Search for the cell housing the specified text and yield its (x, y) center coordinate. 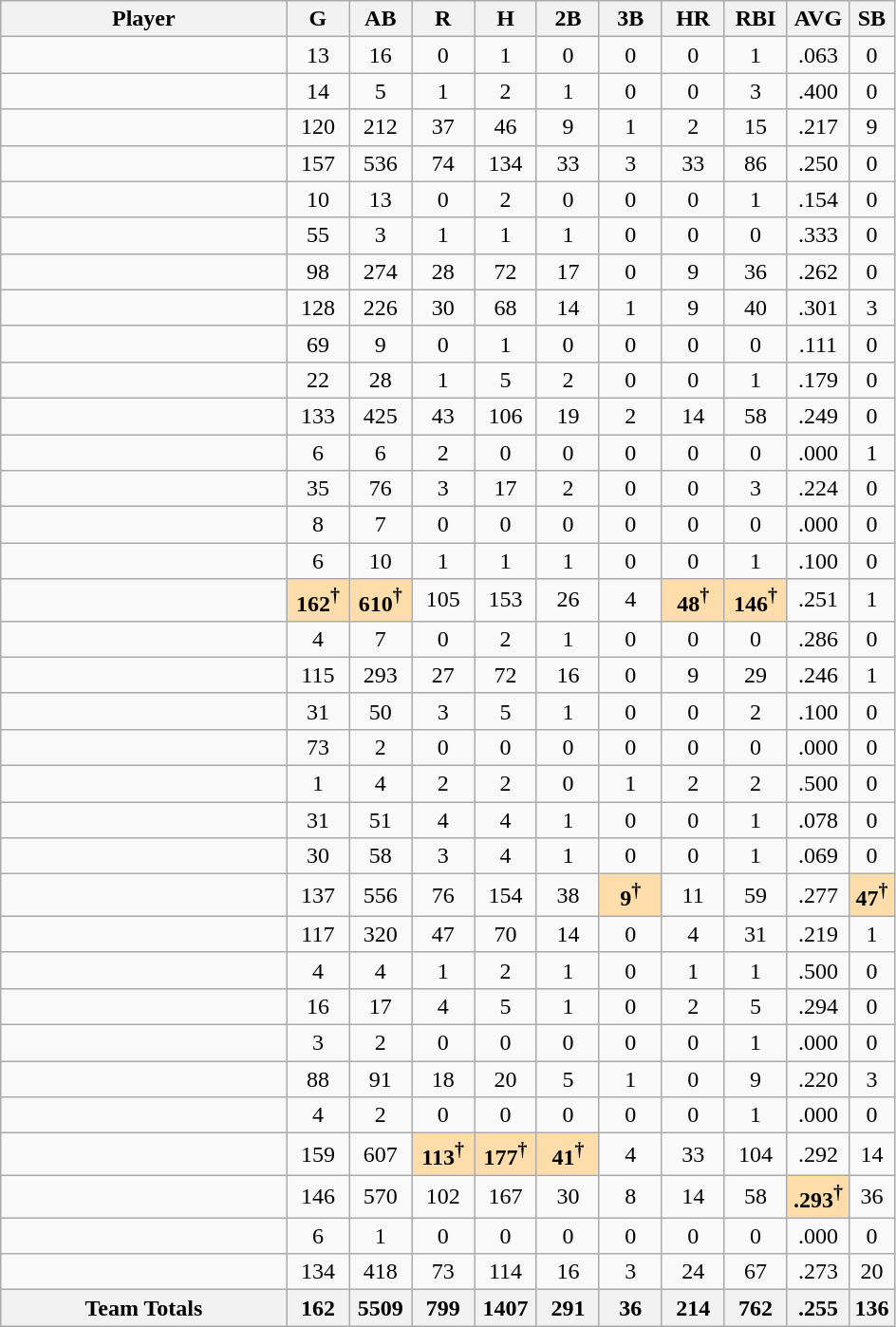
.154 (818, 199)
274 (381, 271)
.219 (818, 934)
133 (318, 416)
.262 (818, 271)
293 (381, 675)
11 (693, 896)
167 (506, 1196)
425 (381, 416)
.294 (818, 1006)
.250 (818, 163)
91 (381, 1079)
146† (756, 600)
.069 (818, 856)
67 (756, 1272)
55 (318, 235)
117 (318, 934)
146 (318, 1196)
154 (506, 896)
.224 (818, 489)
.292 (818, 1154)
153 (506, 600)
120 (318, 127)
.255 (818, 1308)
24 (693, 1272)
.063 (818, 55)
1407 (506, 1308)
128 (318, 308)
59 (756, 896)
.246 (818, 675)
610† (381, 600)
177† (506, 1154)
.179 (818, 380)
5509 (381, 1308)
86 (756, 163)
15 (756, 127)
70 (506, 934)
74 (443, 163)
50 (381, 711)
Player (144, 19)
35 (318, 489)
762 (756, 1308)
114 (506, 1272)
29 (756, 675)
.286 (818, 639)
.220 (818, 1079)
320 (381, 934)
Team Totals (144, 1308)
113† (443, 1154)
102 (443, 1196)
.301 (818, 308)
43 (443, 416)
226 (381, 308)
R (443, 19)
18 (443, 1079)
19 (568, 416)
162 (318, 1308)
104 (756, 1154)
46 (506, 127)
157 (318, 163)
98 (318, 271)
136 (871, 1308)
48† (693, 600)
.273 (818, 1272)
9† (630, 896)
291 (568, 1308)
H (506, 19)
27 (443, 675)
536 (381, 163)
47 (443, 934)
.333 (818, 235)
RBI (756, 19)
22 (318, 380)
2B (568, 19)
40 (756, 308)
88 (318, 1079)
.293† (818, 1196)
.251 (818, 600)
26 (568, 600)
212 (381, 127)
AB (381, 19)
115 (318, 675)
G (318, 19)
37 (443, 127)
.277 (818, 896)
41† (568, 1154)
.078 (818, 820)
.217 (818, 127)
51 (381, 820)
AVG (818, 19)
570 (381, 1196)
69 (318, 344)
162† (318, 600)
214 (693, 1308)
.400 (818, 91)
556 (381, 896)
.111 (818, 344)
418 (381, 1272)
.249 (818, 416)
HR (693, 19)
159 (318, 1154)
799 (443, 1308)
3B (630, 19)
47† (871, 896)
105 (443, 600)
68 (506, 308)
607 (381, 1154)
38 (568, 896)
137 (318, 896)
SB (871, 19)
106 (506, 416)
